Locate the cell with the specified text and output its [x, y] center coordinate. 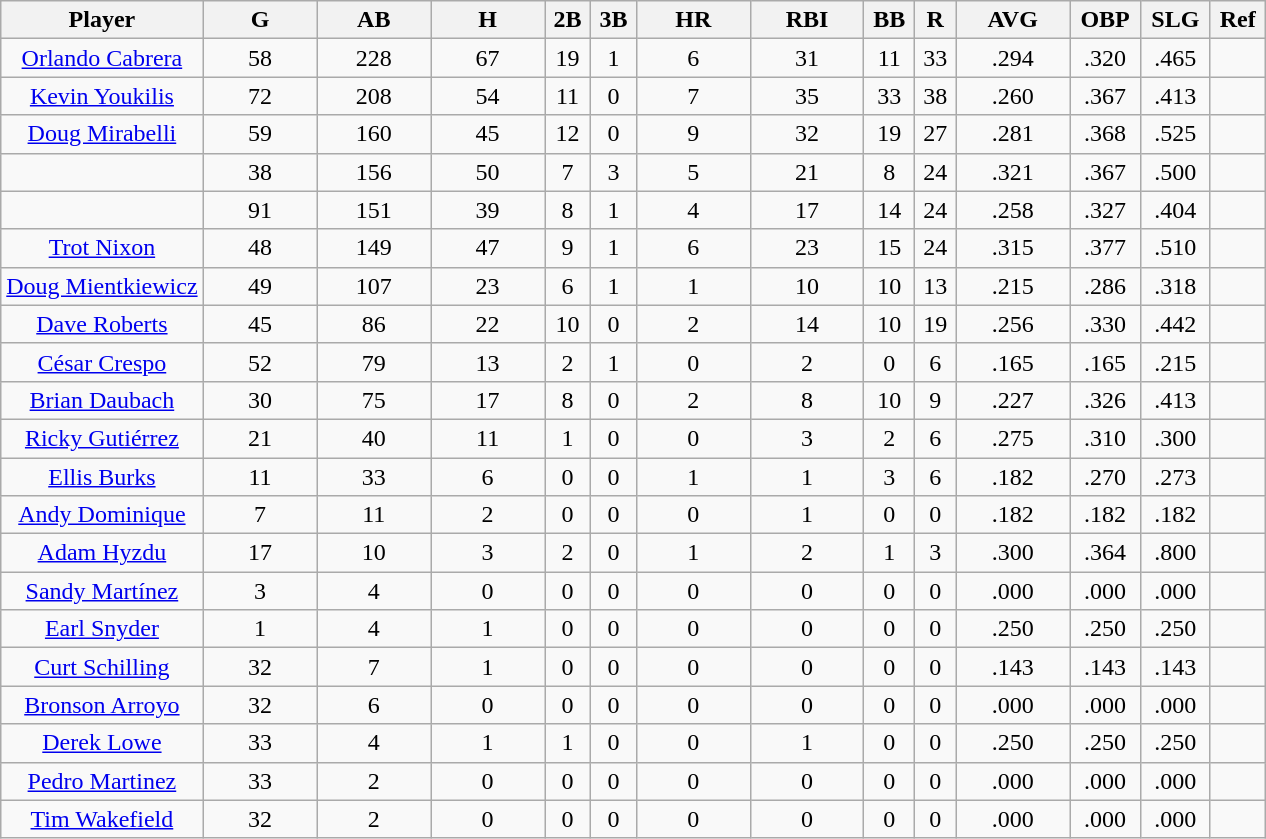
Kevin Youkilis [102, 96]
.258 [1013, 210]
.510 [1176, 248]
.327 [1106, 210]
Adam Hyzdu [102, 553]
31 [807, 58]
.281 [1013, 134]
2B [568, 20]
79 [374, 362]
BB [890, 20]
.315 [1013, 248]
Pedro Martinez [102, 781]
Trot Nixon [102, 248]
91 [260, 210]
228 [374, 58]
OBP [1106, 20]
Ricky Gutiérrez [102, 438]
.318 [1176, 286]
149 [374, 248]
.320 [1106, 58]
.442 [1176, 324]
39 [488, 210]
G [260, 20]
27 [936, 134]
Ref [1238, 20]
RBI [807, 20]
Ellis Burks [102, 477]
47 [488, 248]
86 [374, 324]
.270 [1106, 477]
Curt Schilling [102, 667]
156 [374, 172]
AVG [1013, 20]
48 [260, 248]
César Crespo [102, 362]
.364 [1106, 553]
208 [374, 96]
3B [613, 20]
75 [374, 400]
.500 [1176, 172]
5 [693, 172]
Sandy Martínez [102, 591]
AB [374, 20]
15 [890, 248]
Andy Dominique [102, 515]
107 [374, 286]
72 [260, 96]
50 [488, 172]
Bronson Arroyo [102, 705]
54 [488, 96]
Earl Snyder [102, 629]
R [936, 20]
.273 [1176, 477]
Orlando Cabrera [102, 58]
12 [568, 134]
.256 [1013, 324]
30 [260, 400]
35 [807, 96]
Brian Daubach [102, 400]
.286 [1106, 286]
.227 [1013, 400]
.330 [1106, 324]
Doug Mirabelli [102, 134]
49 [260, 286]
22 [488, 324]
.368 [1106, 134]
HR [693, 20]
.321 [1013, 172]
.525 [1176, 134]
.310 [1106, 438]
.800 [1176, 553]
.465 [1176, 58]
Dave Roberts [102, 324]
SLG [1176, 20]
H [488, 20]
.294 [1013, 58]
59 [260, 134]
Doug Mientkiewicz [102, 286]
40 [374, 438]
Derek Lowe [102, 743]
Player [102, 20]
.326 [1106, 400]
160 [374, 134]
.260 [1013, 96]
.275 [1013, 438]
67 [488, 58]
58 [260, 58]
.404 [1176, 210]
52 [260, 362]
Tim Wakefield [102, 819]
.377 [1106, 248]
151 [374, 210]
